Locate the cell with the specified text and output its (x, y) center coordinate. 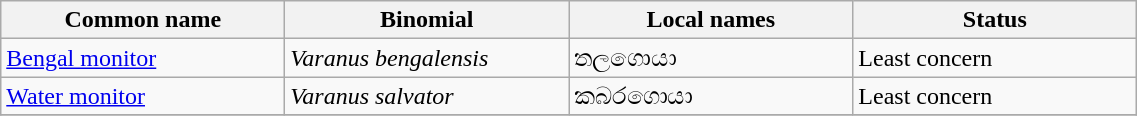
Bengal monitor (143, 58)
Varanus salvator (427, 96)
කබරගොයා (711, 96)
Varanus bengalensis (427, 58)
Common name (143, 20)
තලගොයා (711, 58)
Water monitor (143, 96)
Local names (711, 20)
Binomial (427, 20)
Status (995, 20)
